Find where the given text appears and provide that cell's center as (x, y) coordinate. 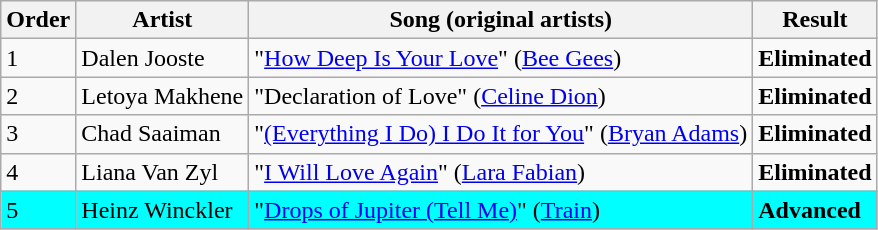
Advanced (815, 210)
Order (38, 20)
5 (38, 210)
Artist (162, 20)
Dalen Jooste (162, 58)
4 (38, 172)
Song (original artists) (501, 20)
Liana Van Zyl (162, 172)
2 (38, 96)
Letoya Makhene (162, 96)
"I Will Love Again" (Lara Fabian) (501, 172)
"Drops of Jupiter (Tell Me)" (Train) (501, 210)
Heinz Winckler (162, 210)
Result (815, 20)
1 (38, 58)
Chad Saaiman (162, 134)
"(Everything I Do) I Do It for You" (Bryan Adams) (501, 134)
3 (38, 134)
"How Deep Is Your Love" (Bee Gees) (501, 58)
"Declaration of Love" (Celine Dion) (501, 96)
